Detect which cell encompasses the target text, then output its (x, y) center coordinate. 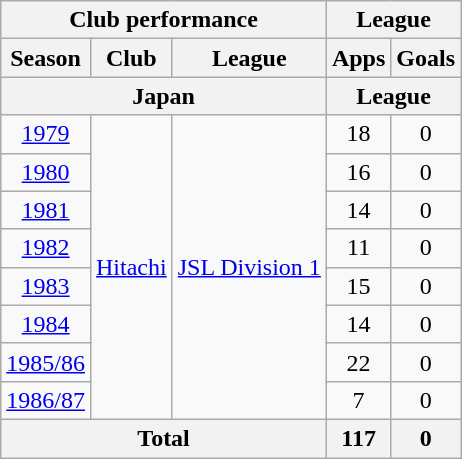
Apps (358, 58)
18 (358, 134)
1981 (46, 210)
1982 (46, 248)
1984 (46, 324)
Club (131, 58)
Total (164, 438)
22 (358, 362)
15 (358, 286)
JSL Division 1 (249, 267)
1979 (46, 134)
Hitachi (131, 267)
Club performance (164, 20)
1983 (46, 286)
Season (46, 58)
117 (358, 438)
1986/87 (46, 400)
Japan (164, 96)
7 (358, 400)
16 (358, 172)
11 (358, 248)
1980 (46, 172)
1985/86 (46, 362)
Goals (426, 58)
